Find where the given text appears and provide that cell's center as (X, Y) coordinate. 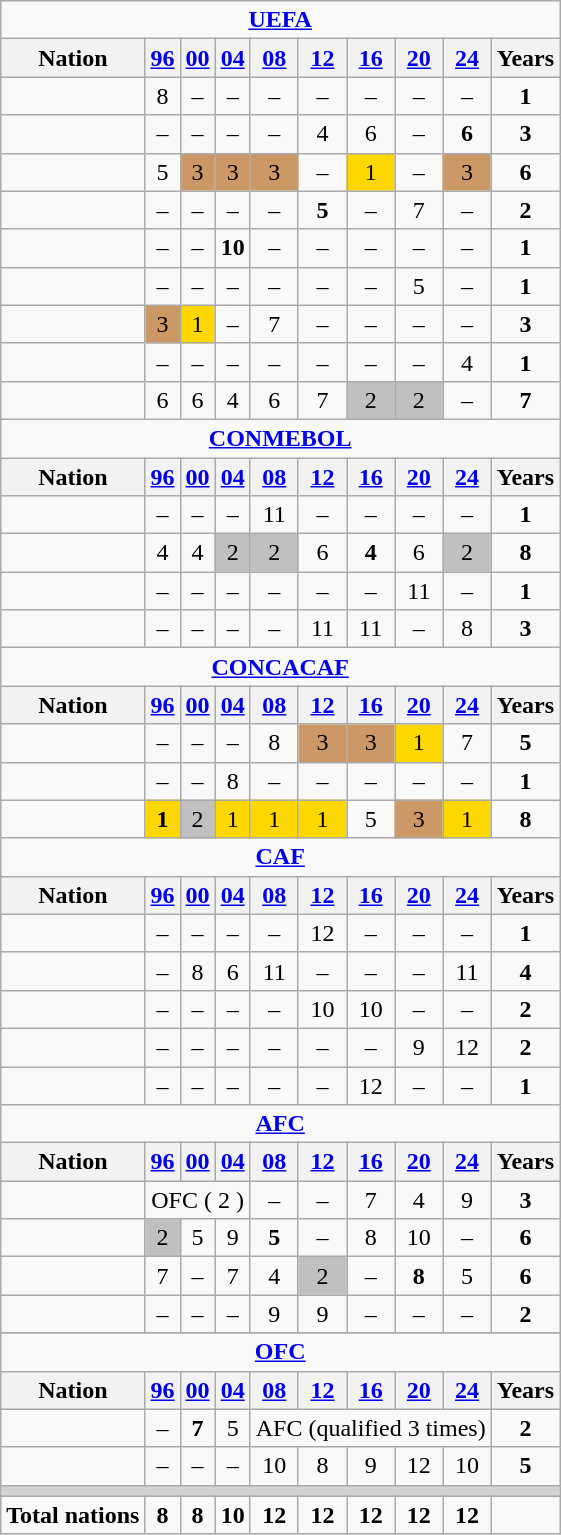
OFC ( 2 ) (198, 1200)
CONMEBOL (280, 438)
OFC (280, 1352)
Total nations (73, 1515)
CONCACAF (280, 667)
AFC (qualified 3 times) (370, 1428)
CAF (280, 857)
UEFA (280, 20)
AFC (280, 1124)
